Extract the (x, y) coordinate from the center of the cell holding the provided text.  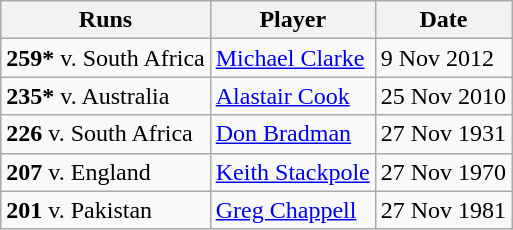
25 Nov 2010 (443, 96)
Alastair Cook (292, 96)
27 Nov 1931 (443, 134)
27 Nov 1981 (443, 210)
Michael Clarke (292, 58)
201 v. Pakistan (106, 210)
27 Nov 1970 (443, 172)
Player (292, 20)
Keith Stackpole (292, 172)
Runs (106, 20)
226 v. South Africa (106, 134)
207 v. England (106, 172)
Don Bradman (292, 134)
Greg Chappell (292, 210)
259* v. South Africa (106, 58)
9 Nov 2012 (443, 58)
Date (443, 20)
235* v. Australia (106, 96)
